Search for the cell housing the specified text and yield its [x, y] center coordinate. 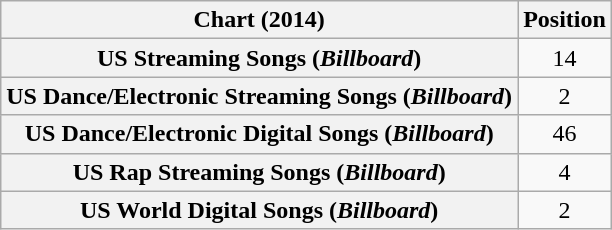
Position [565, 20]
US World Digital Songs (Billboard) [260, 210]
4 [565, 172]
14 [565, 58]
US Dance/Electronic Digital Songs (Billboard) [260, 134]
US Dance/Electronic Streaming Songs (Billboard) [260, 96]
46 [565, 134]
Chart (2014) [260, 20]
US Rap Streaming Songs (Billboard) [260, 172]
US Streaming Songs (Billboard) [260, 58]
